Determine the (x, y) coordinate at the center of the cell enclosing the given text.  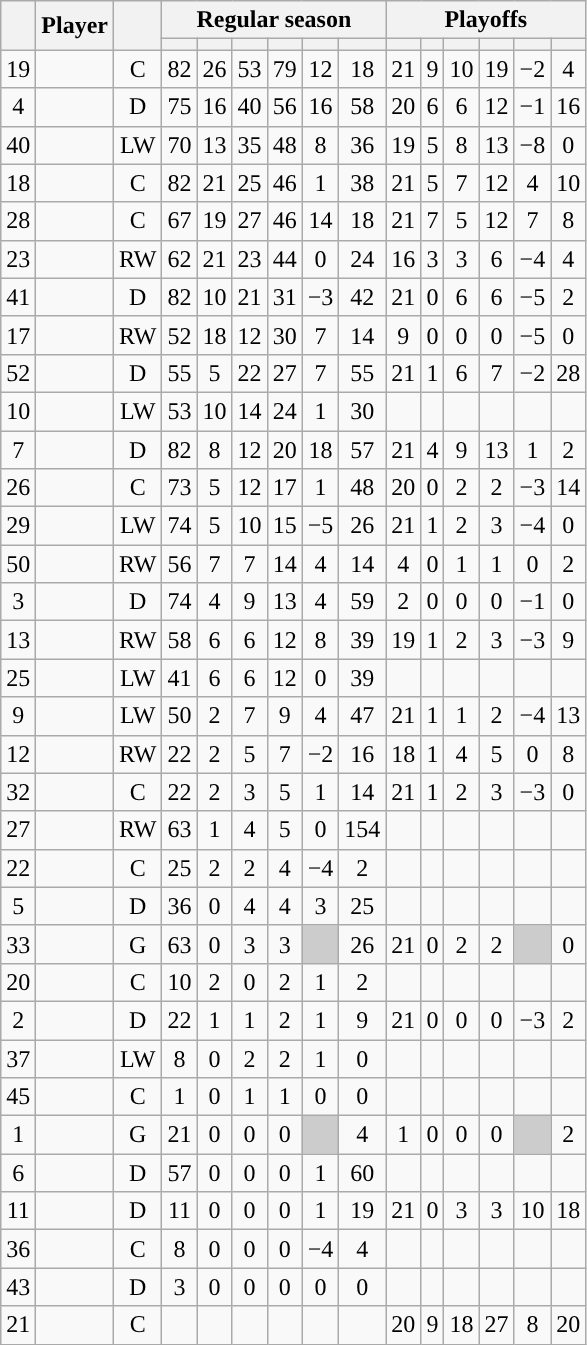
59 (362, 602)
73 (180, 488)
−8 (532, 145)
60 (362, 1173)
70 (180, 145)
Regular season (274, 20)
33 (18, 944)
37 (18, 1059)
31 (284, 297)
Playoffs (486, 20)
35 (250, 145)
32 (18, 792)
75 (180, 107)
79 (284, 69)
62 (180, 259)
Player (75, 26)
15 (284, 526)
43 (18, 1287)
29 (18, 526)
44 (284, 259)
42 (362, 297)
67 (180, 221)
47 (362, 716)
45 (18, 1097)
154 (362, 830)
38 (362, 183)
